From the cell containing the given text, extract its center point as (x, y) coordinate. 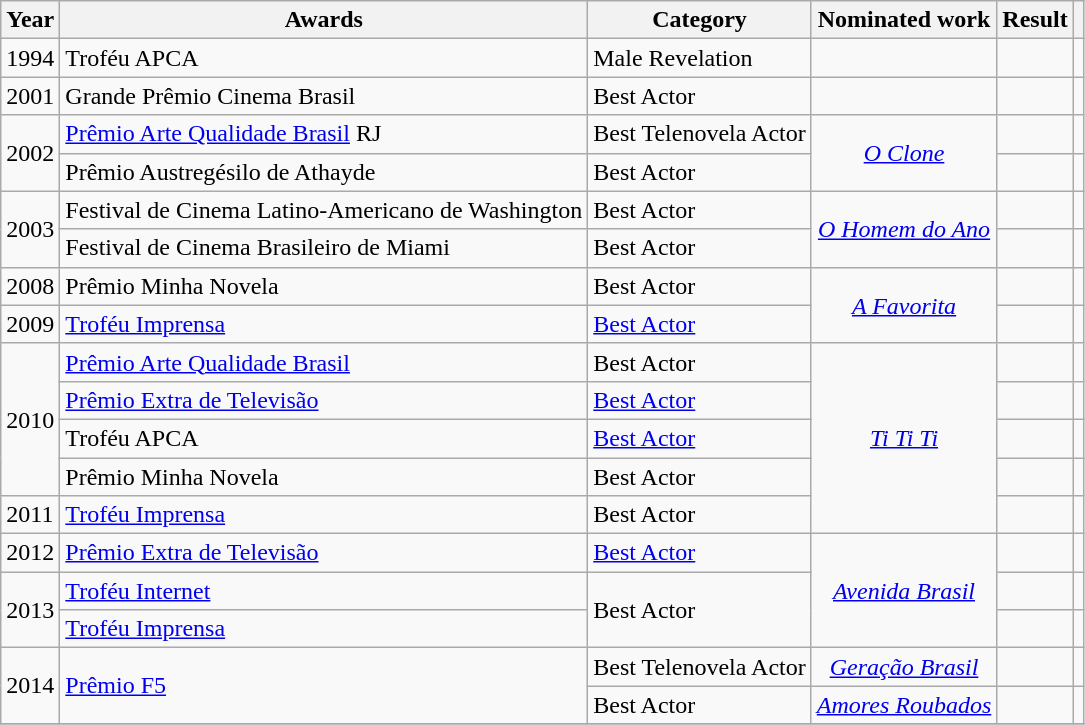
Grande Prêmio Cinema Brasil (324, 96)
1994 (30, 58)
Prêmio Arte Qualidade Brasil (324, 362)
Amores Roubados (904, 705)
Result (1035, 20)
2009 (30, 324)
Ti Ti Ti (904, 438)
Year (30, 20)
O Clone (904, 153)
2014 (30, 686)
Prêmio Arte Qualidade Brasil RJ (324, 134)
Nominated work (904, 20)
Geração Brasil (904, 667)
Category (700, 20)
Prêmio Austregésilo de Athayde (324, 172)
2011 (30, 515)
2013 (30, 610)
2012 (30, 553)
2001 (30, 96)
2003 (30, 229)
Avenida Brasil (904, 591)
Male Revelation (700, 58)
2010 (30, 419)
O Homem do Ano (904, 229)
Awards (324, 20)
Festival de Cinema Latino-Americano de Washington (324, 210)
Troféu Internet (324, 591)
2002 (30, 153)
2008 (30, 286)
Festival de Cinema Brasileiro de Miami (324, 248)
Prêmio F5 (324, 686)
A Favorita (904, 305)
